Output the [x, y] coordinate of the center of the cell containing the given text.  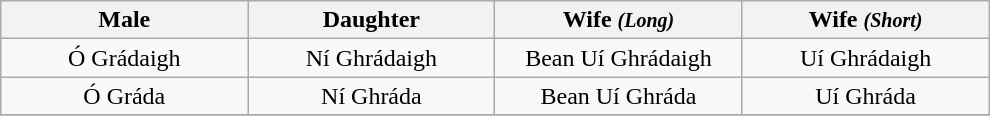
Wife (Long) [618, 20]
Bean Uí Ghráda [618, 96]
Ní Ghrádaigh [372, 58]
Uí Ghráda [866, 96]
Uí Ghrádaigh [866, 58]
Wife (Short) [866, 20]
Daughter [372, 20]
Male [124, 20]
Ó Gráda [124, 96]
Ó Grádaigh [124, 58]
Ní Ghráda [372, 96]
Bean Uí Ghrádaigh [618, 58]
